Capture the cell that displays the provided text and extract its (X, Y) central coordinate. 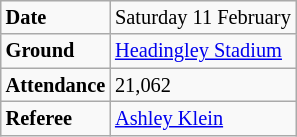
Date (56, 17)
21,062 (203, 85)
Ashley Klein (203, 118)
Headingley Stadium (203, 51)
Referee (56, 118)
Attendance (56, 85)
Ground (56, 51)
Saturday 11 February (203, 17)
